Return [x, y] of the center of cell containing provided text 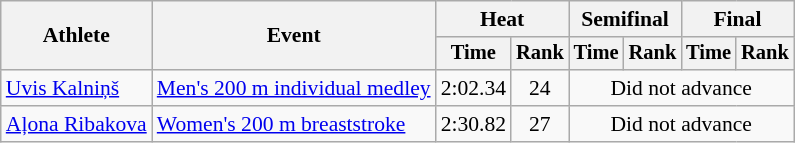
Men's 200 m individual medley [294, 88]
Event [294, 36]
27 [540, 124]
Women's 200 m breaststroke [294, 124]
Uvis Kalniņš [76, 88]
24 [540, 88]
Final [737, 19]
2:30.82 [474, 124]
Heat [502, 19]
Athlete [76, 36]
Aļona Ribakova [76, 124]
2:02.34 [474, 88]
Semifinal [625, 19]
